Find where the given text appears and provide that cell's center as (X, Y) coordinate. 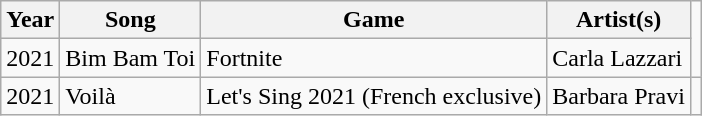
Let's Sing 2021 (French exclusive) (374, 96)
Artist(s) (619, 20)
Fortnite (374, 58)
Bim Bam Toi (130, 58)
Song (130, 20)
Carla Lazzari (619, 58)
Year (30, 20)
Voilà (130, 96)
Game (374, 20)
Barbara Pravi (619, 96)
